Detect which cell encompasses the target text, then output its (x, y) center coordinate. 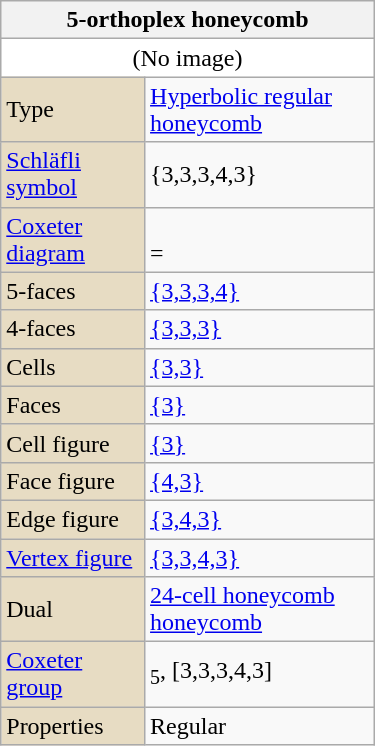
Edge figure (73, 519)
Vertex figure (73, 557)
5, [3,3,3,4,3] (260, 674)
4-faces (73, 329)
Coxeter diagram (73, 240)
5-faces (73, 291)
(No image) (188, 58)
{3,4,3} (260, 519)
Dual (73, 610)
Type (73, 110)
{4,3} (260, 481)
{3,3} (260, 367)
Faces (73, 405)
Cell figure (73, 443)
Hyperbolic regular honeycomb (260, 110)
{3,3,3,4} (260, 291)
Schläfli symbol (73, 174)
24-cell honeycomb honeycomb (260, 610)
{3,3,3,4,3} (260, 174)
Face figure (73, 481)
5-orthoplex honeycomb (188, 20)
Properties (73, 726)
Regular (260, 726)
{3,3,4,3} (260, 557)
Cells (73, 367)
{3,3,3} (260, 329)
= (260, 240)
Coxeter group (73, 674)
